Determine the (x, y) coordinate at the center of the cell enclosing the given text.  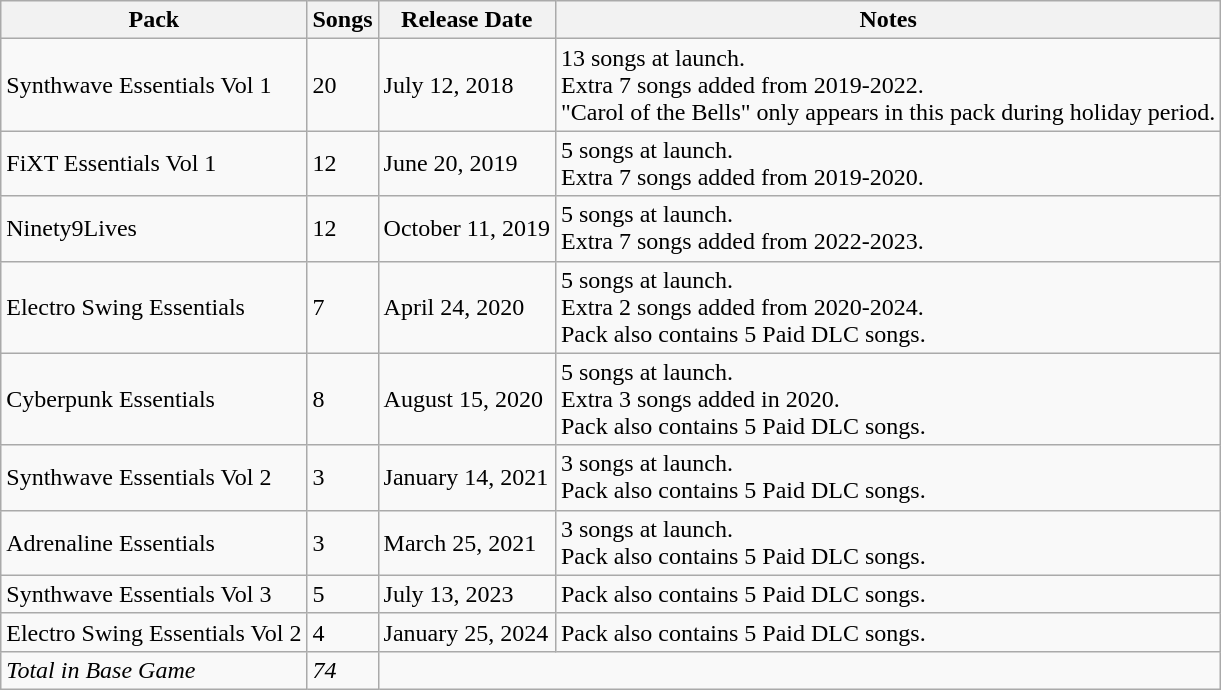
October 11, 2019 (466, 228)
Adrenaline Essentials (154, 542)
7 (342, 307)
Ninety9Lives (154, 228)
Synthwave Essentials Vol 3 (154, 594)
Electro Swing Essentials (154, 307)
Release Date (466, 20)
April 24, 2020 (466, 307)
Songs (342, 20)
5 (342, 594)
Synthwave Essentials Vol 1 (154, 85)
Synthwave Essentials Vol 2 (154, 478)
August 15, 2020 (466, 399)
20 (342, 85)
Cyberpunk Essentials (154, 399)
March 25, 2021 (466, 542)
13 songs at launch.Extra 7 songs added from 2019-2022."Carol of the Bells" only appears in this pack during holiday period. (888, 85)
4 (342, 632)
Pack (154, 20)
June 20, 2019 (466, 164)
5 songs at launch.Extra 7 songs added from 2022-2023. (888, 228)
January 14, 2021 (466, 478)
5 songs at launch.Extra 7 songs added from 2019-2020. (888, 164)
5 songs at launch.Extra 3 songs added in 2020.Pack also contains 5 Paid DLC songs. (888, 399)
Total in Base Game (154, 670)
FiXT Essentials Vol 1 (154, 164)
74 (342, 670)
July 13, 2023 (466, 594)
5 songs at launch.Extra 2 songs added from 2020-2024.Pack also contains 5 Paid DLC songs. (888, 307)
Notes (888, 20)
July 12, 2018 (466, 85)
Electro Swing Essentials Vol 2 (154, 632)
8 (342, 399)
January 25, 2024 (466, 632)
